For the text-containing cell, return its midpoint in (x, y) coordinate format. 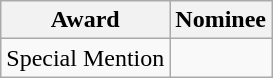
Award (86, 20)
Special Mention (86, 58)
Nominee (221, 20)
